Detect which cell encompasses the target text, then output its (x, y) center coordinate. 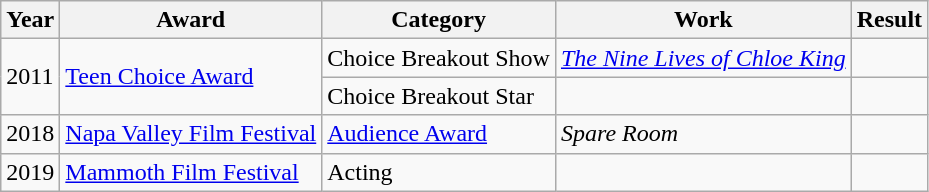
Mammoth Film Festival (191, 172)
Result (889, 20)
Acting (439, 172)
Year (30, 20)
2019 (30, 172)
The Nine Lives of Chloe King (703, 58)
Award (191, 20)
Choice Breakout Show (439, 58)
Spare Room (703, 134)
2011 (30, 77)
Category (439, 20)
Work (703, 20)
Choice Breakout Star (439, 96)
Teen Choice Award (191, 77)
2018 (30, 134)
Audience Award (439, 134)
Napa Valley Film Festival (191, 134)
